Pinpoint the cell where the given text exists, returning its [X, Y] midpoint coordinate. 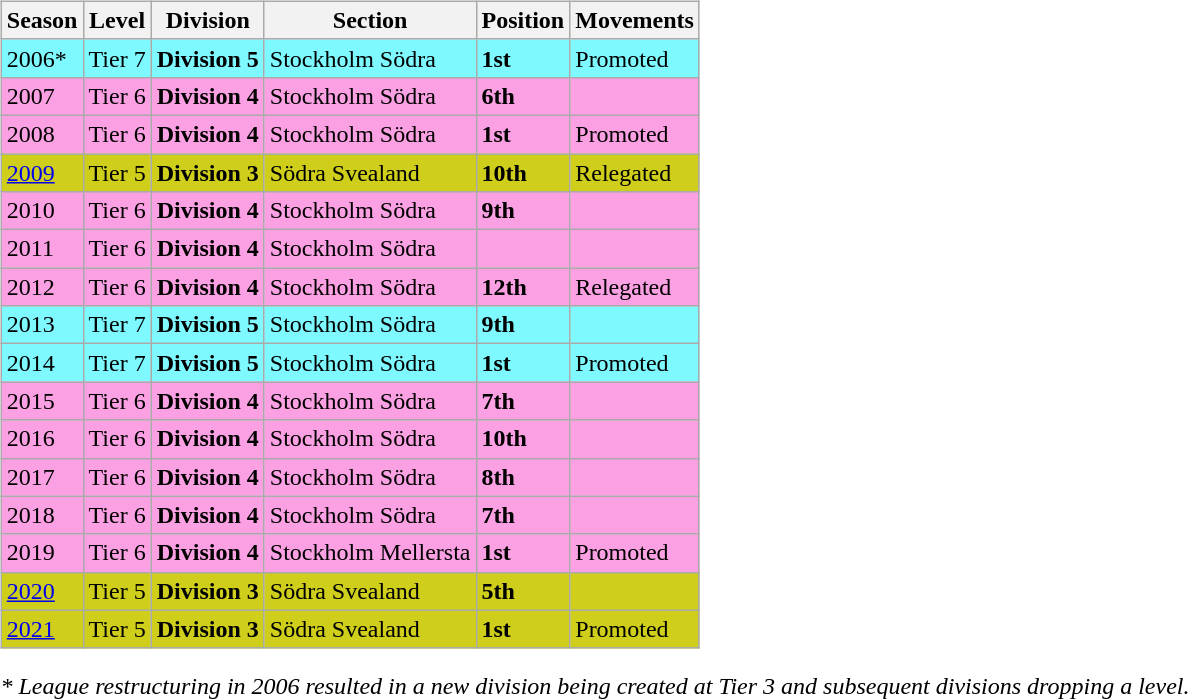
2007 [42, 96]
2015 [42, 401]
2013 [42, 325]
Division [208, 20]
Season [42, 20]
2011 [42, 249]
2020 [42, 591]
12th [523, 287]
2006* [42, 58]
2021 [42, 629]
2010 [42, 211]
Level [117, 20]
2017 [42, 477]
8th [523, 477]
2019 [42, 553]
2009 [42, 173]
Movements [635, 20]
2018 [42, 515]
2012 [42, 287]
2008 [42, 134]
Position [523, 20]
6th [523, 96]
Stockholm Mellersta [370, 553]
Section [370, 20]
5th [523, 591]
2016 [42, 439]
2014 [42, 363]
